Locate the cell with the specified text and output its [X, Y] center coordinate. 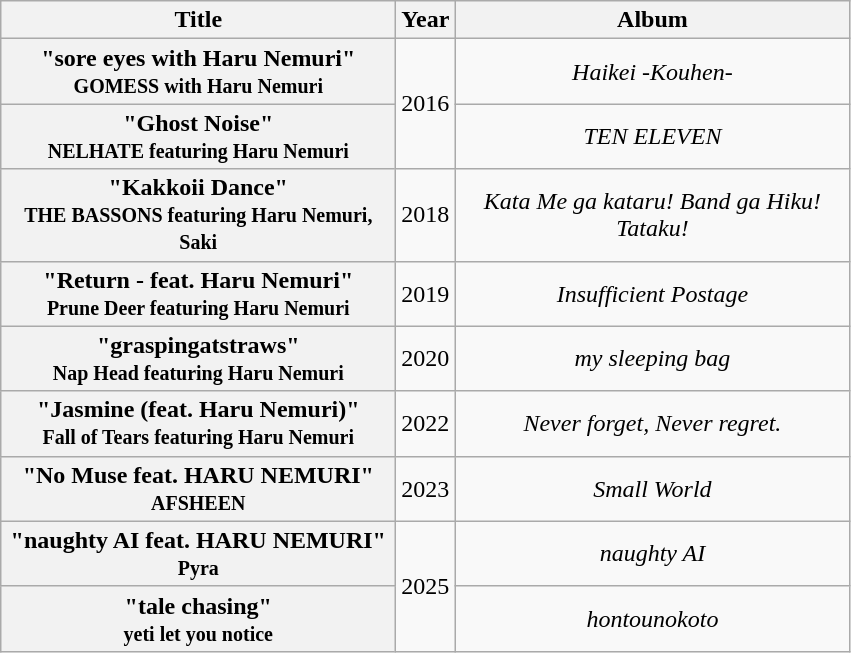
Album [652, 20]
"Ghost Noise"NELHATE featuring Haru Nemuri [198, 136]
naughty AI [652, 554]
Insufficient Postage [652, 294]
2025 [426, 586]
"Kakkoii Dance"THE BASSONS featuring Haru Nemuri, Saki [198, 215]
Title [198, 20]
"No Muse feat. HARU NEMURI"AFSHEEN [198, 488]
Haikei -Kouhen- [652, 72]
"Jasmine (feat. Haru Nemuri)"Fall of Tears featuring Haru Nemuri [198, 424]
2019 [426, 294]
"naughty AI feat. HARU NEMURI"Pyra [198, 554]
Never forget, Never regret. [652, 424]
"Return - feat. Haru Nemuri"Prune Deer featuring Haru Nemuri [198, 294]
Year [426, 20]
"tale chasing"yeti let you notice [198, 618]
2018 [426, 215]
Kata Me ga kataru! Band ga Hiku! Tataku! [652, 215]
2016 [426, 104]
"sore eyes with Haru Nemuri"GOMESS with Haru Nemuri [198, 72]
2020 [426, 358]
2022 [426, 424]
"graspingatstraws"Nap Head featuring Haru Nemuri [198, 358]
Small World [652, 488]
TEN ELEVEN [652, 136]
my sleeping bag [652, 358]
2023 [426, 488]
hontounokoto [652, 618]
